Output the [x, y] coordinate of the center of the cell containing the given text.  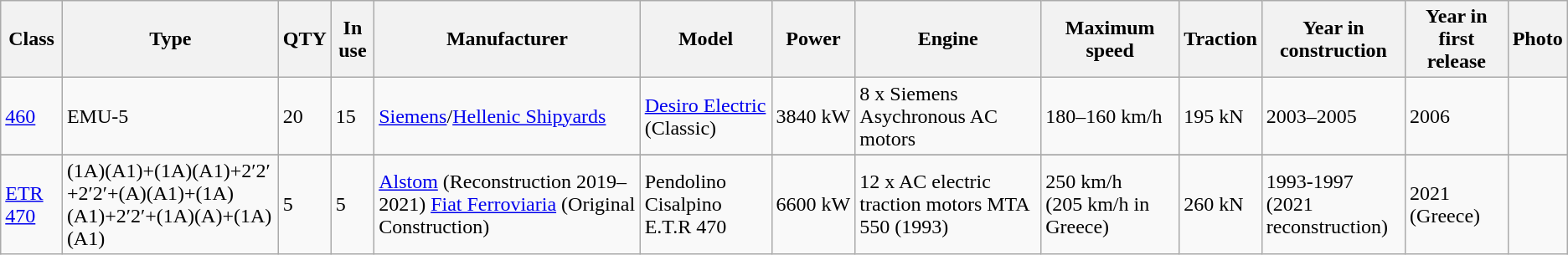
250 km/h (205 km/h in Greece) [1111, 204]
Manufacturer [508, 39]
Year in construction [1333, 39]
Siemens/Hellenic Shipyards [508, 116]
ETR 470 [32, 204]
Desiro Electric (Classic) [705, 116]
(1A)(A1)+(1A)(A1)+2′2′+2′2′+(A)(A1)+(1A)(A1)+2′2′+(1A)(A)+(1A)(A1) [170, 204]
Class [32, 39]
Alstom (Reconstruction 2019–2021) Fiat Ferroviaria (Original Construction) [508, 204]
2003–2005 [1333, 116]
Traction [1221, 39]
In use [352, 39]
6600 kW [813, 204]
8 x Siemens Asychronous AC motors [948, 116]
Pendolino Cisalpino E.T.R 470 [705, 204]
2006 [1457, 116]
260 kN [1221, 204]
1993-1997(2021 reconstruction) [1333, 204]
2021 (Greece) [1457, 204]
Power [813, 39]
20 [305, 116]
3840 kW [813, 116]
ΕMU-5 [170, 116]
12 x AC electric traction motors MTA 550 (1993) [948, 204]
Maximum speed [1111, 39]
Photo [1538, 39]
180–160 km/h [1111, 116]
15 [352, 116]
QTY [305, 39]
195 kN [1221, 116]
460 [32, 116]
Year in first release [1457, 39]
Engine [948, 39]
Type [170, 39]
Model [705, 39]
